Locate the cell with the specified text and output its (x, y) center coordinate. 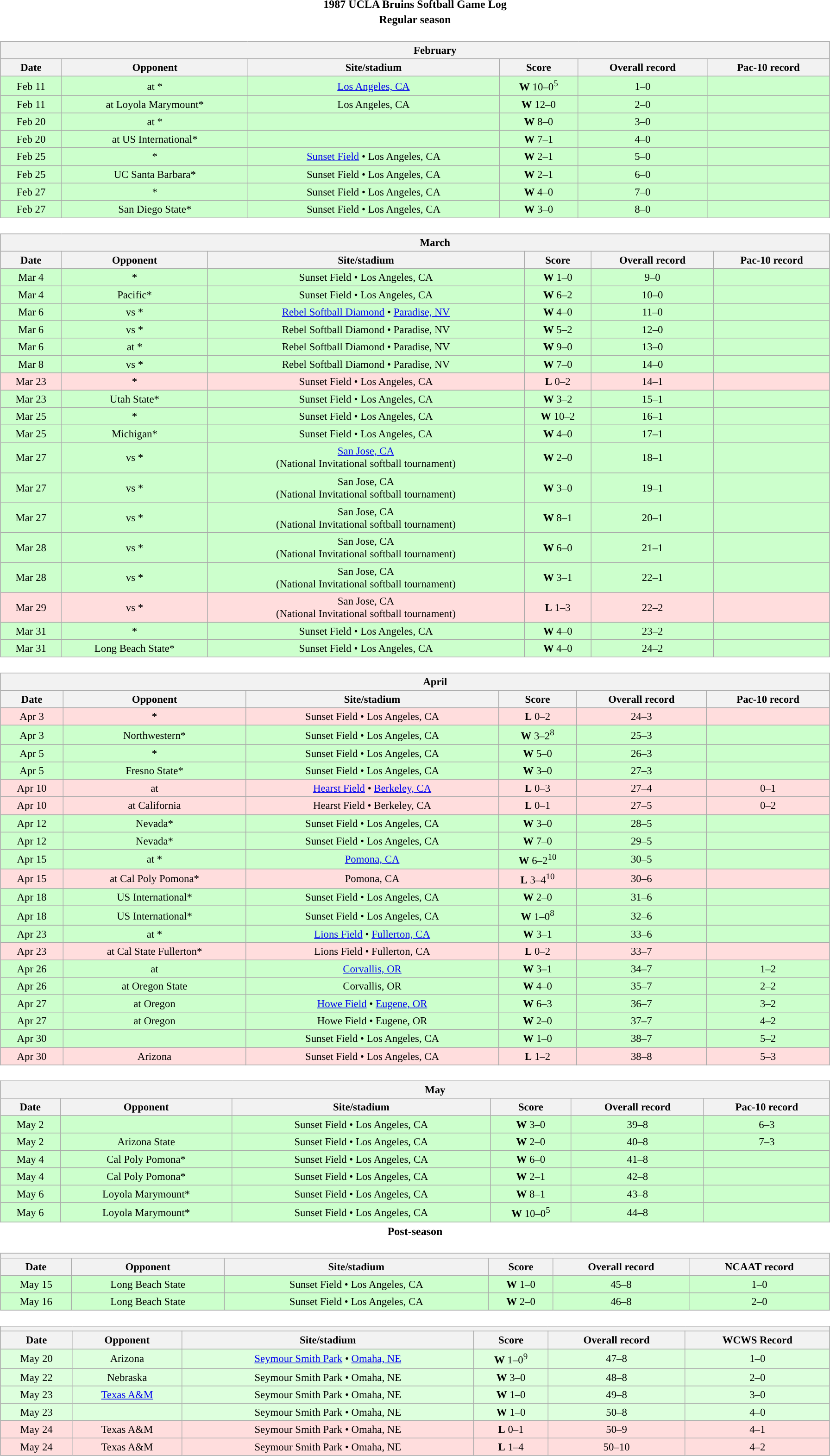
W 5–0 (538, 754)
Mar 29 (31, 607)
37–7 (641, 1021)
45–8 (621, 1285)
33–6 (641, 934)
12–0 (653, 329)
3–2 (768, 1004)
39–8 (637, 1124)
NCAAT record (760, 1267)
46–8 (621, 1302)
L 1–2 (538, 1056)
May 22 (37, 1377)
21–1 (653, 548)
9–0 (653, 277)
W 1–08 (538, 915)
40–8 (637, 1141)
W 8–0 (539, 122)
14–1 (653, 382)
W 6–3 (538, 1004)
W 3–2 (558, 399)
at Loyola Marymount* (155, 105)
Fresno State* (154, 771)
33–7 (641, 952)
42–8 (637, 1177)
0–2 (768, 806)
15–1 (653, 399)
W 5–2 (558, 329)
Michigan* (134, 434)
8–0 (642, 209)
49–8 (616, 1394)
W 10–2 (558, 416)
WCWS Record (757, 1340)
4–1 (757, 1429)
W 9–0 (558, 347)
28–5 (641, 823)
10–0 (653, 295)
May 16 (36, 1302)
W 6–210 (538, 859)
L 1–3 (558, 607)
16–1 (653, 416)
5–3 (768, 1056)
Long Beach State* (134, 649)
32–6 (641, 915)
13–0 (653, 347)
47–8 (616, 1359)
5–2 (768, 1039)
29–5 (641, 841)
26–3 (641, 754)
Arizona State (146, 1141)
50–8 (616, 1412)
Nebraska (127, 1377)
14–0 (653, 364)
W 6–2 (558, 295)
17–1 (653, 434)
Northwestern* (154, 735)
at Cal State Fullerton* (154, 952)
34–7 (641, 969)
35–7 (641, 986)
W 12–0 (539, 105)
5–0 (642, 157)
W 7–1 (539, 139)
24–2 (653, 649)
18–1 (653, 458)
44–8 (637, 1212)
W 3–28 (538, 735)
27–3 (641, 771)
Pacific* (134, 295)
2–2 (768, 986)
30–5 (641, 859)
at Oregon State (154, 986)
April (415, 682)
48–8 (616, 1377)
February (415, 50)
36–7 (641, 1004)
27–5 (641, 806)
30–6 (641, 878)
22–1 (653, 577)
at US International* (155, 139)
38–8 (641, 1056)
38–7 (641, 1039)
6–0 (642, 174)
7–3 (767, 1141)
May (415, 1090)
6–3 (767, 1124)
22–2 (653, 607)
W 1–09 (510, 1359)
7–0 (642, 192)
San Diego State* (155, 209)
43–8 (637, 1194)
41–8 (637, 1159)
May 15 (36, 1285)
Mar 8 (31, 364)
Utah State* (134, 399)
May 20 (37, 1359)
24–3 (641, 717)
at Cal Poly Pomona* (154, 878)
UC Santa Barbara* (155, 174)
25–3 (641, 735)
27–4 (641, 788)
20–1 (653, 518)
March (415, 242)
at California (154, 806)
1–2 (768, 969)
50–9 (616, 1429)
L 3–410 (538, 878)
50–10 (616, 1447)
23–2 (653, 631)
31–6 (641, 897)
0–1 (768, 788)
L 0–3 (538, 788)
L 1–4 (510, 1447)
11–0 (653, 312)
19–1 (653, 487)
